Find where the given text appears and provide that cell's center as [x, y] coordinate. 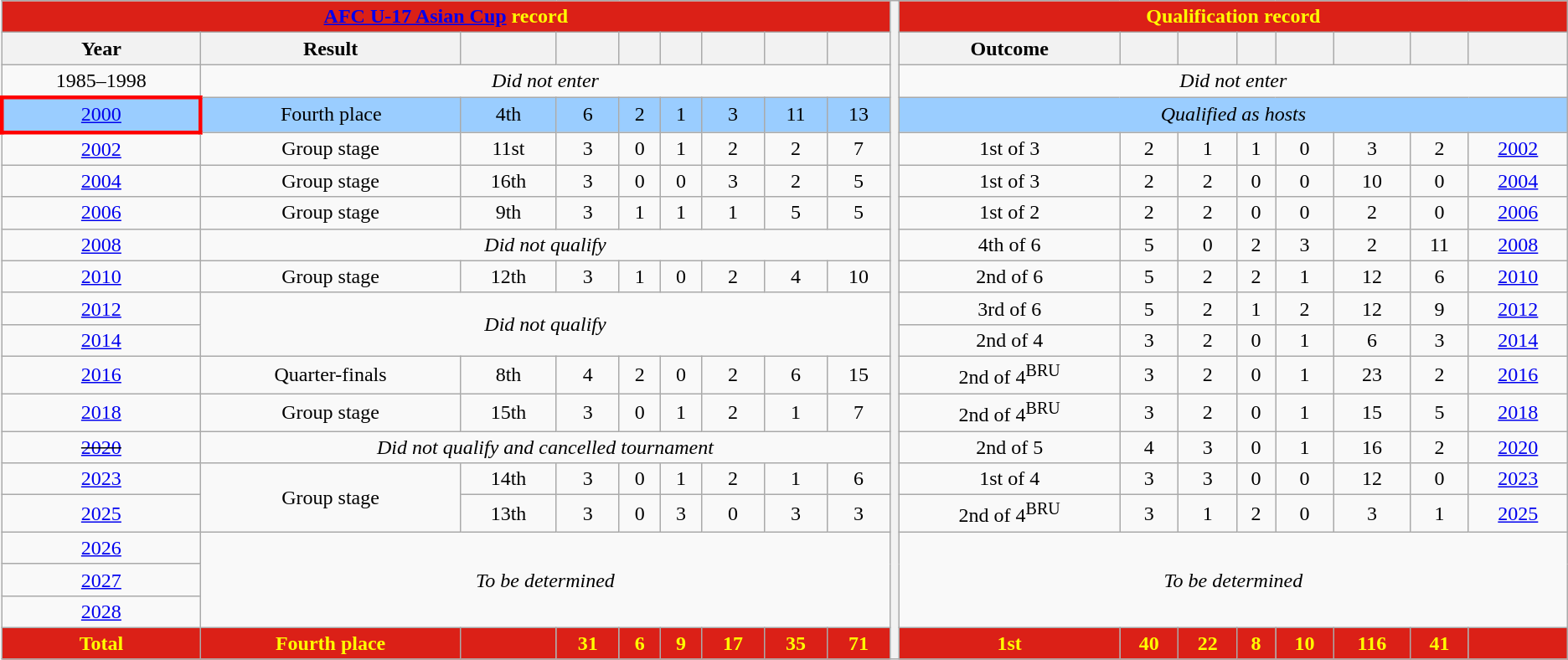
Result [331, 49]
12th [509, 276]
2nd of 6 [1008, 276]
1st [1008, 643]
116 [1372, 643]
2028 [101, 611]
41 [1440, 643]
9th [509, 213]
13 [858, 114]
1st of 2 [1008, 213]
22 [1208, 643]
16th [509, 181]
71 [858, 643]
17 [734, 643]
40 [1149, 643]
16 [1372, 447]
4th of 6 [1008, 245]
2027 [101, 580]
Qualification record [1233, 17]
2nd of 5 [1008, 447]
Quarter-finals [331, 375]
15th [509, 412]
35 [796, 643]
8 [1256, 643]
Outcome [1008, 49]
Qualified as hosts [1233, 114]
3rd of 6 [1008, 308]
AFC U-17 Asian Cup record [446, 17]
Did not qualify and cancelled tournament [546, 447]
1st of 4 [1008, 479]
2000 [101, 114]
Year [101, 49]
1985–1998 [101, 81]
31 [588, 643]
8th [509, 375]
23 [1372, 375]
2026 [101, 548]
13th [509, 514]
14th [509, 479]
4th [509, 114]
11st [509, 149]
2nd of 4 [1008, 340]
Total [101, 643]
